Return the [x, y] coordinate for the center point of the cell that contains the specified text.  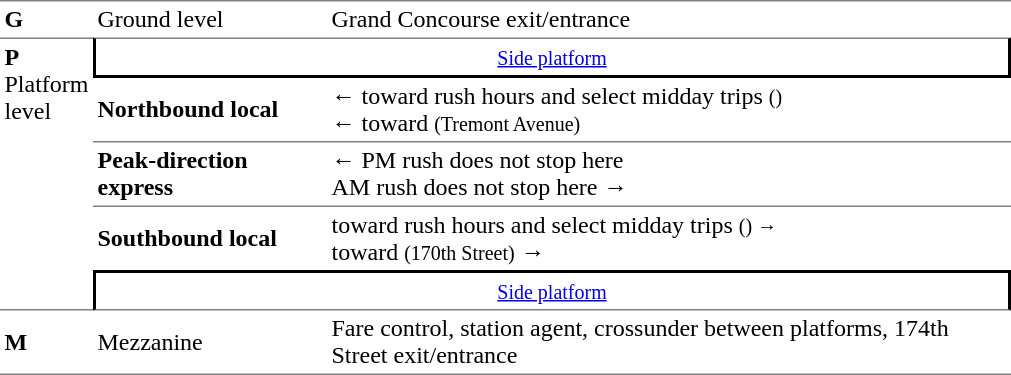
toward rush hours and select midday trips () → toward (170th Street) → [669, 238]
← toward rush hours and select midday trips ()← toward (Tremont Avenue) [669, 110]
M [46, 342]
← PM rush does not stop here AM rush does not stop here → [669, 174]
G [46, 19]
PPlatform level [46, 174]
Ground level [210, 19]
Peak-direction express [210, 174]
Northbound local [210, 110]
Fare control, station agent, crossunder between platforms, 174th Street exit/entrance [669, 342]
Mezzanine [210, 342]
Grand Concourse exit/entrance [669, 19]
Southbound local [210, 238]
